Return [x, y] of the center of cell containing provided text 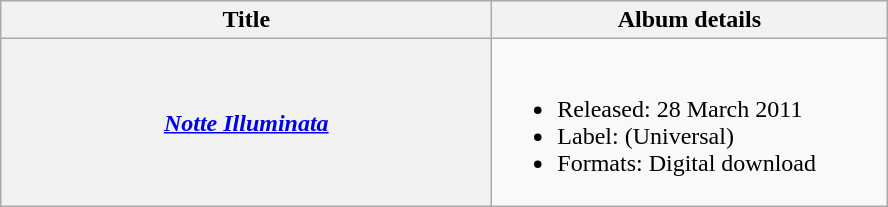
Notte Illuminata [246, 122]
Album details [690, 20]
Title [246, 20]
Released: 28 March 2011Label: (Universal)Formats: Digital download [690, 122]
